Scan for the cell matching the given text and deliver its [x, y] coordinate at center. 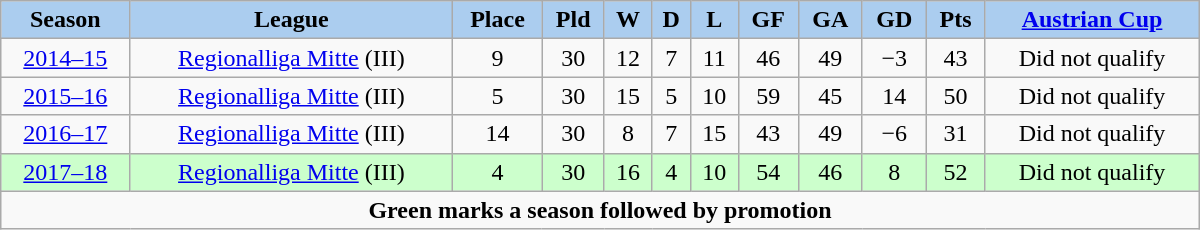
45 [830, 96]
D [672, 20]
W [628, 20]
59 [768, 96]
Place [498, 20]
2015–16 [66, 96]
2014–15 [66, 58]
54 [768, 172]
11 [714, 58]
−6 [894, 134]
12 [628, 58]
League [292, 20]
L [714, 20]
Pts [955, 20]
16 [628, 172]
GA [830, 20]
GD [894, 20]
Season [66, 20]
50 [955, 96]
Green marks a season followed by promotion [600, 210]
52 [955, 172]
GF [768, 20]
2016–17 [66, 134]
Pld [573, 20]
−3 [894, 58]
9 [498, 58]
Austrian Cup [1092, 20]
31 [955, 134]
2017–18 [66, 172]
